Locate the cell with the specified text and output its [X, Y] center coordinate. 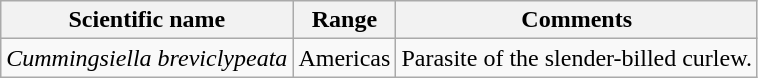
Americas [344, 58]
Comments [577, 20]
Scientific name [147, 20]
Range [344, 20]
Parasite of the slender-billed curlew. [577, 58]
Cummingsiella breviclypeata [147, 58]
